Determine the (X, Y) coordinate at the center of the cell enclosing the given text.  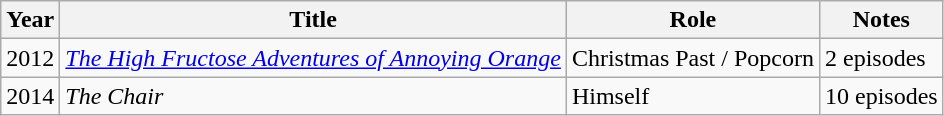
Role (692, 20)
Title (314, 20)
Notes (881, 20)
10 episodes (881, 96)
2014 (30, 96)
2 episodes (881, 58)
The High Fructose Adventures of Annoying Orange (314, 58)
The Chair (314, 96)
Year (30, 20)
2012 (30, 58)
Himself (692, 96)
Christmas Past / Popcorn (692, 58)
